Locate the cell with the specified text and output its (X, Y) center coordinate. 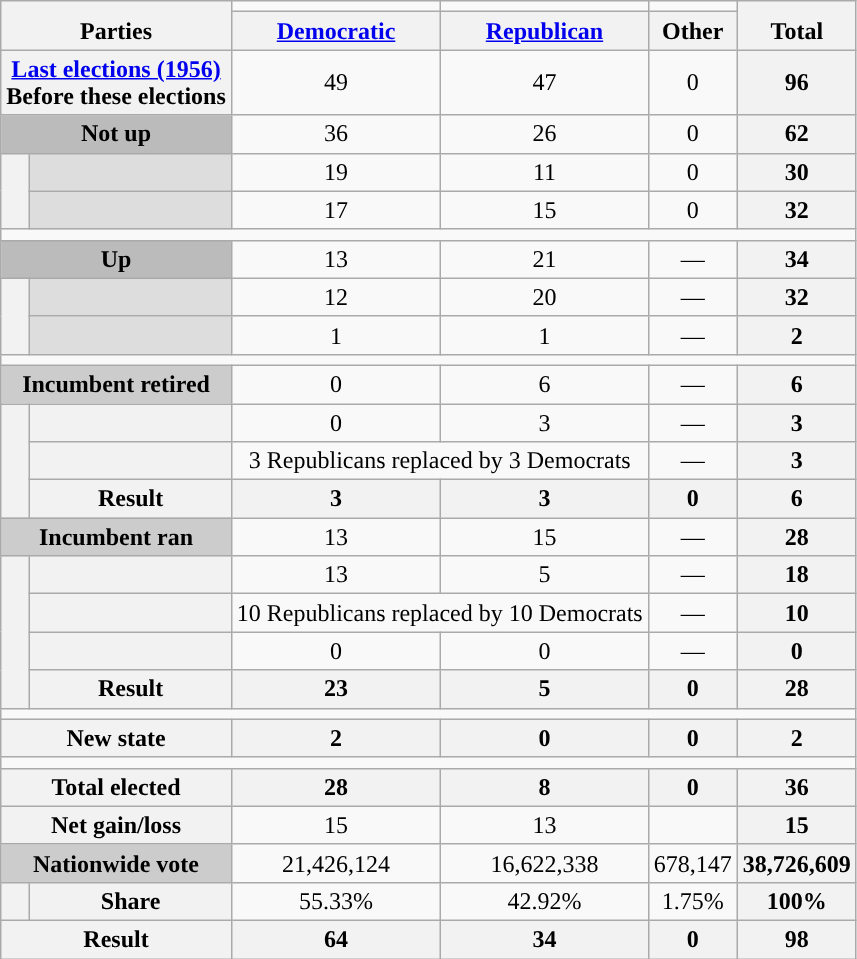
Incumbent retired (116, 384)
30 (796, 172)
55.33% (336, 901)
21 (544, 259)
Net gain/loss (116, 825)
62 (796, 134)
3 Republicans replaced by 3 Democrats (440, 461)
11 (544, 172)
Parties (116, 26)
Democratic (336, 31)
Republican (544, 31)
98 (796, 939)
1.75% (692, 901)
16,622,338 (544, 863)
100% (796, 901)
26 (544, 134)
Incumbent ran (116, 537)
42.92% (544, 901)
12 (336, 297)
17 (336, 210)
96 (796, 82)
23 (336, 689)
Share (130, 901)
10 (796, 613)
Other (692, 31)
New state (116, 738)
Last elections (1956)Before these elections (116, 82)
8 (544, 787)
Up (116, 259)
10 Republicans replaced by 10 Democrats (440, 613)
678,147 (692, 863)
38,726,609 (796, 863)
Total elected (116, 787)
Nationwide vote (116, 863)
Not up (116, 134)
21,426,124 (336, 863)
18 (796, 575)
49 (336, 82)
20 (544, 297)
Total (796, 26)
47 (544, 82)
19 (336, 172)
64 (336, 939)
